Find where the given text appears and provide that cell's center as (x, y) coordinate. 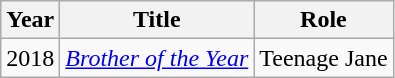
Year (30, 20)
Role (324, 20)
Teenage Jane (324, 58)
Title (157, 20)
2018 (30, 58)
Brother of the Year (157, 58)
